Return the [x, y] coordinate for the center point of the cell that contains the specified text.  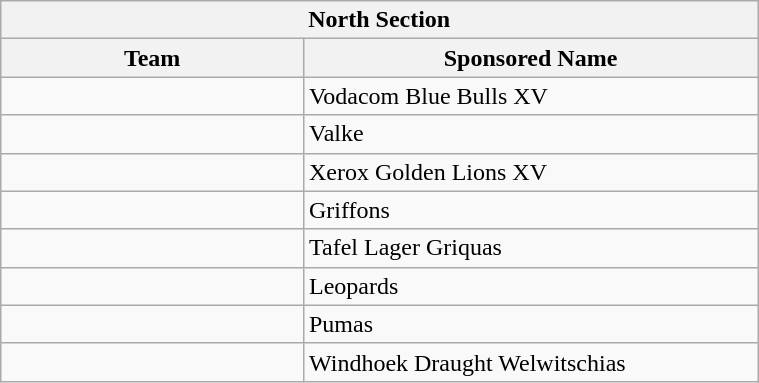
Leopards [530, 286]
Sponsored Name [530, 58]
Vodacom Blue Bulls XV [530, 96]
Valke [530, 134]
Team [152, 58]
Xerox Golden Lions XV [530, 172]
Pumas [530, 324]
North Section [380, 20]
Griffons [530, 210]
Windhoek Draught Welwitschias [530, 362]
Tafel Lager Griquas [530, 248]
